Return the (X, Y) coordinate for the center point of the cell that contains the specified text.  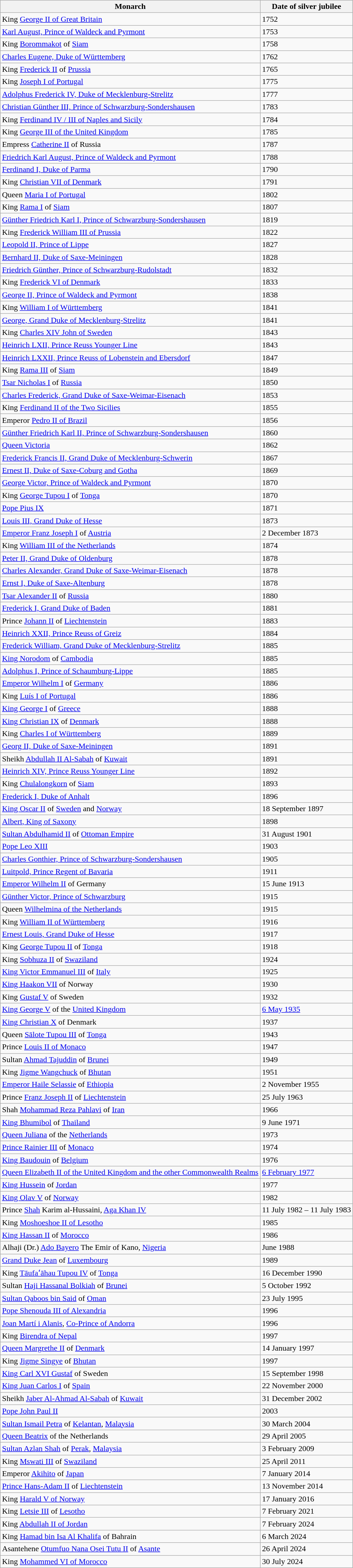
Emperor Haile Selassie of Ethiopia (130, 1085)
31 August 1901 (307, 834)
1833 (307, 282)
1791 (307, 182)
June 1988 (307, 1248)
Ernest Louis, Grand Duke of Hesse (130, 934)
Pope Leo XIII (130, 846)
Albert, King of Saxony (130, 821)
Adolphus Frederick IV, Duke of Mecklenburg-Strelitz (130, 94)
16 December 1990 (307, 1273)
1932 (307, 997)
6 March 2024 (307, 1536)
1892 (307, 771)
Charles Eugene, Duke of Württemberg (130, 57)
26 April 2024 (307, 1549)
23 July 1995 (307, 1298)
30 July 2024 (307, 1561)
King Victor Emmanuel III of Italy (130, 972)
Sultan Abdulhamid II of Ottoman Empire (130, 834)
1924 (307, 959)
11 July 1982 – 11 July 1983 (307, 1210)
Sultan Haji Hassanal Bolkiah of Brunei (130, 1286)
King Hassan II of Morocco (130, 1235)
King Carl XVI Gustaf of Sweden (130, 1373)
1871 (307, 508)
1949 (307, 1059)
Pope Shenouda III of Alexandria (130, 1311)
King Mswati III of Swaziland (130, 1461)
1874 (307, 545)
2 December 1873 (307, 533)
King Christian IX of Denmark (130, 721)
Queen Maria I of Portugal (130, 195)
Sultan Azlan Shah of Perak, Malaysia (130, 1448)
1787 (307, 144)
King George III of the United Kingdom (130, 132)
1943 (307, 1034)
Emperor Akihito of Japan (130, 1474)
King Borommakot of Siam (130, 44)
1847 (307, 357)
Prince Rainier III of Monaco (130, 1147)
Christian Günther III, Prince of Schwarzburg-Sondershausen (130, 107)
King Gustaf V of Sweden (130, 997)
Prince Hans-Adam II of Liechtenstein (130, 1486)
Queen Beatrix of the Netherlands (130, 1436)
Grand Duke Jean of Luxembourg (130, 1260)
Charles Frederick, Grand Duke of Saxe-Weimar-Eisenach (130, 395)
Leopold II, Prince of Lippe (130, 245)
Pope John Paul II (130, 1411)
25 July 1963 (307, 1097)
Günther Victor, Prince of Schwarzburg (130, 896)
King Ferdinand II of the Two Sicilies (130, 408)
Heinrich XIV, Prince Reuss Younger Line (130, 771)
1783 (307, 107)
2003 (307, 1411)
Sultan Qaboos bin Said of Oman (130, 1298)
Heinrich LXII, Prince Reuss Younger Line (130, 345)
George Victor, Prince of Waldeck and Pyrmont (130, 483)
1827 (307, 245)
George II, Prince of Waldeck and Pyrmont (130, 295)
Empress Catherine II of Russia (130, 144)
Georg II, Duke of Saxe-Meiningen (130, 746)
1822 (307, 232)
Heinrich XXII, Prince Reuss of Greiz (130, 633)
Luitpold, Prince Regent of Bavaria (130, 871)
1819 (307, 220)
King Frederick II of Prussia (130, 69)
1775 (307, 82)
1765 (307, 69)
1873 (307, 520)
King Birendra of Nepal (130, 1336)
Alhaji (Dr.) Ado Bayero The Emir of Kano, Nigeria (130, 1248)
1838 (307, 295)
Prince Shah Karim al-Hussaini, Aga Khan IV (130, 1210)
1917 (307, 934)
1850 (307, 383)
17 January 2016 (307, 1499)
King Harald V of Norway (130, 1499)
Queen Margrethe II of Denmark (130, 1348)
Peter II, Grand Duke of Oldenburg (130, 558)
Friedrich Karl August, Prince of Waldeck and Pyrmont (130, 157)
King Luís I of Portugal (130, 696)
31 December 2002 (307, 1398)
Sultan Ahmad Tajuddin of Brunei (130, 1059)
14 January 1997 (307, 1348)
Frederick Francis II, Grand Duke of Mecklenburg-Schwerin (130, 458)
1976 (307, 1160)
7 February 2024 (307, 1524)
King Hussein of Jordan (130, 1185)
King George II of Great Britain (130, 19)
King Letsie III of Lesotho (130, 1511)
25 April 2011 (307, 1461)
Prince Louis II of Monaco (130, 1047)
13 November 2014 (307, 1486)
1860 (307, 433)
1973 (307, 1135)
1989 (307, 1260)
1784 (307, 119)
1930 (307, 984)
King Olav V of Norway (130, 1197)
Emperor Wilhelm II of Germany (130, 884)
1853 (307, 395)
King Baudouin of Belgium (130, 1160)
1974 (307, 1147)
1832 (307, 270)
King Oscar II of Sweden and Norway (130, 809)
1881 (307, 608)
1911 (307, 871)
King Haakon VII of Norway (130, 984)
King George I of Greece (130, 708)
King Sobhuza II of Swaziland (130, 959)
Ernst I, Duke of Saxe-Altenburg (130, 583)
1889 (307, 733)
1802 (307, 195)
Charles Alexander, Grand Duke of Saxe-Weimar-Eisenach (130, 571)
Prince Franz Joseph II of Liechtenstein (130, 1097)
Date of silver jubilee (307, 7)
1758 (307, 44)
Bernhard II, Duke of Saxe-Meiningen (130, 257)
18 September 1897 (307, 809)
King Joseph I of Portugal (130, 82)
Shah Mohammad Reza Pahlavi of Iran (130, 1110)
Sultan Ismail Petra of Kelantan, Malaysia (130, 1423)
Frederick I, Duke of Anhalt (130, 796)
Prince Johann II of Liechtenstein (130, 621)
1893 (307, 784)
Friedrich Günther, Prince of Schwarzburg-Rudolstadt (130, 270)
King George Tupou I of Tonga (130, 495)
Emperor Franz Joseph I of Austria (130, 533)
Charles Gonthier, Prince of Schwarzburg-Sondershausen (130, 859)
King Hamad bin Isa Al Khalifa of Bahrain (130, 1536)
King Rama I of Siam (130, 207)
King Jigme Wangchuck of Bhutan (130, 1072)
1869 (307, 470)
Günther Friedrich Karl II, Prince of Schwarzburg-Sondershausen (130, 433)
7 January 2014 (307, 1474)
1856 (307, 420)
1752 (307, 19)
1753 (307, 32)
Sheikh Abdullah II Al-Sabah of Kuwait (130, 758)
1937 (307, 1022)
King William I of Württemberg (130, 307)
1896 (307, 796)
6 May 1935 (307, 1009)
6 February 1977 (307, 1172)
Queen Juliana of the Netherlands (130, 1135)
King Frederick William III of Prussia (130, 232)
King Frederick VI of Denmark (130, 282)
King Moshoeshoe II of Lesotho (130, 1223)
1982 (307, 1197)
King Ferdinand IV / III of Naples and Sicily (130, 119)
King Rama III of Siam (130, 370)
King Chulalongkorn of Siam (130, 784)
Emperor Pedro II of Brazil (130, 420)
Frederick William, Grand Duke of Mecklenburg-Strelitz (130, 646)
1918 (307, 947)
King Christian VII of Denmark (130, 182)
1855 (307, 408)
King Bhumibol of Thailand (130, 1122)
1785 (307, 132)
30 March 2004 (307, 1423)
King Jigme Singye of Bhutan (130, 1361)
1862 (307, 445)
King George V of the United Kingdom (130, 1009)
1916 (307, 922)
1898 (307, 821)
Queen Elizabeth II of the United Kingdom and the other Commonwealth Realms (130, 1172)
Louis III, Grand Duke of Hesse (130, 520)
King Abdullah II of Jordan (130, 1524)
Emperor Wilhelm I of Germany (130, 683)
Ernest II, Duke of Saxe-Coburg and Gotha (130, 470)
1807 (307, 207)
1867 (307, 458)
7 February 2021 (307, 1511)
King Christian X of Denmark (130, 1022)
22 November 2000 (307, 1386)
1985 (307, 1223)
Heinrich LXXII, Prince Reuss of Lobenstein and Ebersdorf (130, 357)
Joan Martí i Alanis, Co-Prince of Andorra (130, 1323)
2 November 1955 (307, 1085)
1777 (307, 94)
15 June 1913 (307, 884)
3 February 2009 (307, 1448)
1883 (307, 621)
Sheikh Jaber Al-Ahmad Al-Sabah of Kuwait (130, 1398)
1903 (307, 846)
King Juan Carlos I of Spain (130, 1386)
Queen Victoria (130, 445)
King Charles XIV John of Sweden (130, 332)
1828 (307, 257)
1880 (307, 596)
King William II of Württemberg (130, 922)
King Norodom of Cambodia (130, 658)
Tsar Alexander II of Russia (130, 596)
King Charles I of Württemberg (130, 733)
1977 (307, 1185)
29 April 2005 (307, 1436)
1986 (307, 1235)
1905 (307, 859)
1788 (307, 157)
1790 (307, 170)
Asantehene Otumfuo Nana Osei Tutu II of Asante (130, 1549)
Queen Wilhelmina of the Netherlands (130, 909)
Karl August, Prince of Waldeck and Pyrmont (130, 32)
5 October 1992 (307, 1286)
George, Grand Duke of Mecklenburg-Strelitz (130, 320)
1849 (307, 370)
1947 (307, 1047)
Adolphus I, Prince of Schaumburg-Lippe (130, 671)
Ferdinand I, Duke of Parma (130, 170)
King George Tupou II of Tonga (130, 947)
15 September 1998 (307, 1373)
Tsar Nicholas I of Russia (130, 383)
Günther Friedrich Karl I, Prince of Schwarzburg-Sondershausen (130, 220)
1884 (307, 633)
1762 (307, 57)
King Mohammed VI of Morocco (130, 1561)
Queen Sālote Tupou III of Tonga (130, 1034)
King William III of the Netherlands (130, 545)
King Tāufaʻāhau Tupou IV of Tonga (130, 1273)
Frederick I, Grand Duke of Baden (130, 608)
Monarch (130, 7)
Pope Pius IX (130, 508)
1951 (307, 1072)
1925 (307, 972)
1966 (307, 1110)
9 June 1971 (307, 1122)
